Detect which cell encompasses the target text, then output its (X, Y) center coordinate. 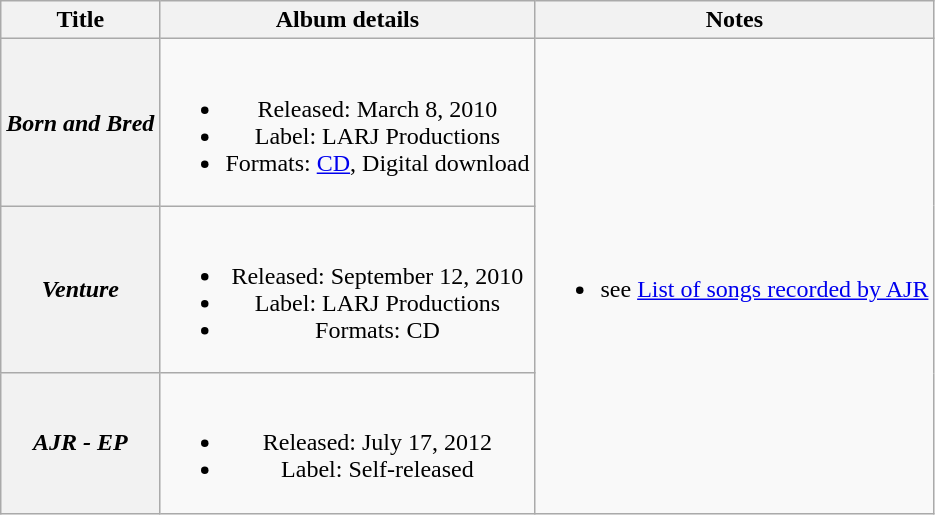
AJR - EP (80, 443)
Venture (80, 290)
Released: March 8, 2010Label: LARJ ProductionsFormats: CD, Digital download (348, 122)
Released: September 12, 2010Label: LARJ ProductionsFormats: CD (348, 290)
Notes (734, 20)
Title (80, 20)
Released: July 17, 2012Label: Self-released (348, 443)
Born and Bred (80, 122)
see List of songs recorded by AJR (734, 276)
Album details (348, 20)
